Detect which cell encompasses the target text, then output its (X, Y) center coordinate. 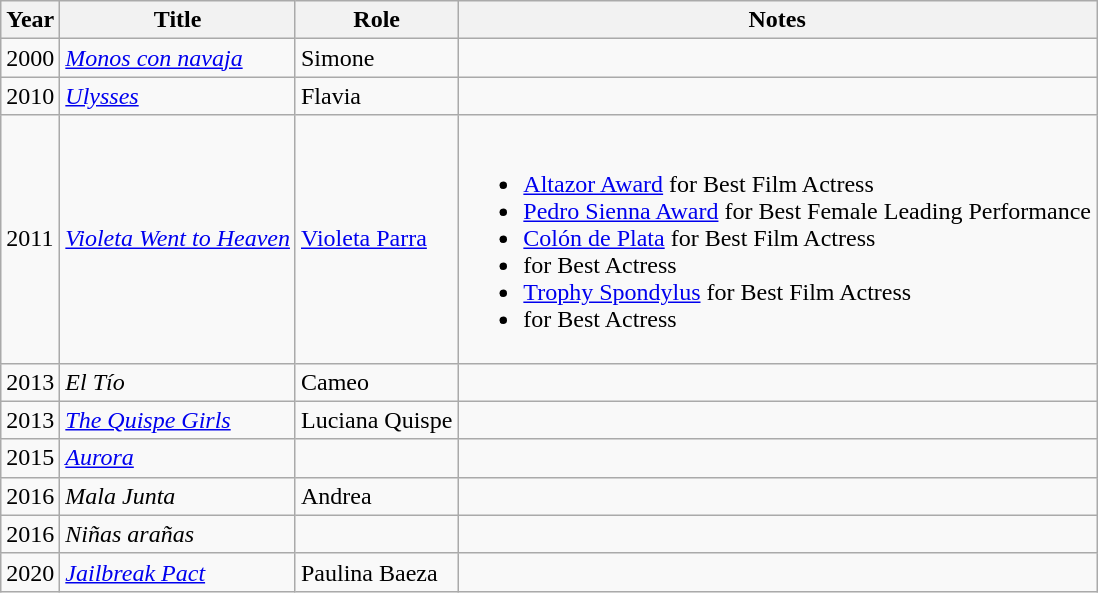
Aurora (178, 458)
Violeta Parra (376, 239)
Year (30, 20)
2011 (30, 239)
2020 (30, 572)
Ulysses (178, 96)
Cameo (376, 382)
Flavia (376, 96)
Simone (376, 58)
The Quispe Girls (178, 420)
Andrea (376, 496)
Monos con navaja (178, 58)
Role (376, 20)
2010 (30, 96)
Violeta Went to Heaven (178, 239)
Luciana Quispe (376, 420)
Mala Junta (178, 496)
2000 (30, 58)
Niñas arañas (178, 534)
El Tío (178, 382)
2015 (30, 458)
Paulina Baeza (376, 572)
Notes (778, 20)
Title (178, 20)
Jailbreak Pact (178, 572)
